Return [X, Y] of the center of cell containing provided text 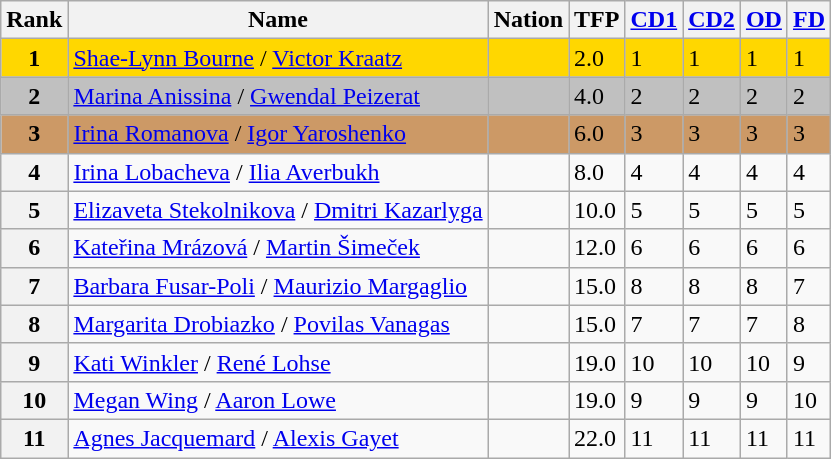
Kati Winkler / René Lohse [278, 362]
22.0 [597, 438]
TFP [597, 20]
Name [278, 20]
Marina Anissina / Gwendal Peizerat [278, 96]
Megan Wing / Aaron Lowe [278, 400]
12.0 [597, 248]
2.0 [597, 58]
CD1 [654, 20]
4.0 [597, 96]
FD [808, 20]
Irina Romanova / Igor Yaroshenko [278, 134]
Elizaveta Stekolnikova / Dmitri Kazarlyga [278, 210]
6.0 [597, 134]
8.0 [597, 172]
Irina Lobacheva / Ilia Averbukh [278, 172]
CD2 [712, 20]
Rank [34, 20]
Barbara Fusar-Poli / Maurizio Margaglio [278, 286]
Nation [528, 20]
10.0 [597, 210]
Shae-Lynn Bourne / Victor Kraatz [278, 58]
Margarita Drobiazko / Povilas Vanagas [278, 324]
Kateřina Mrázová / Martin Šimeček [278, 248]
OD [764, 20]
Agnes Jacquemard / Alexis Gayet [278, 438]
